Identify which cell holds the provided text, then report its (x, y) central coordinate. 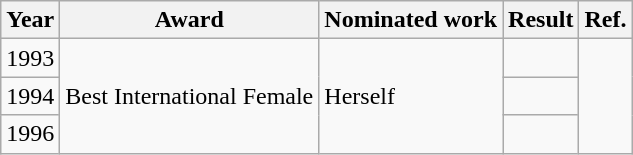
Year (30, 20)
1994 (30, 96)
Ref. (606, 20)
Best International Female (190, 96)
1996 (30, 134)
Award (190, 20)
Nominated work (411, 20)
Result (541, 20)
1993 (30, 58)
Herself (411, 96)
